Provide the [X, Y] coordinate of the cell's center where the given text is located.  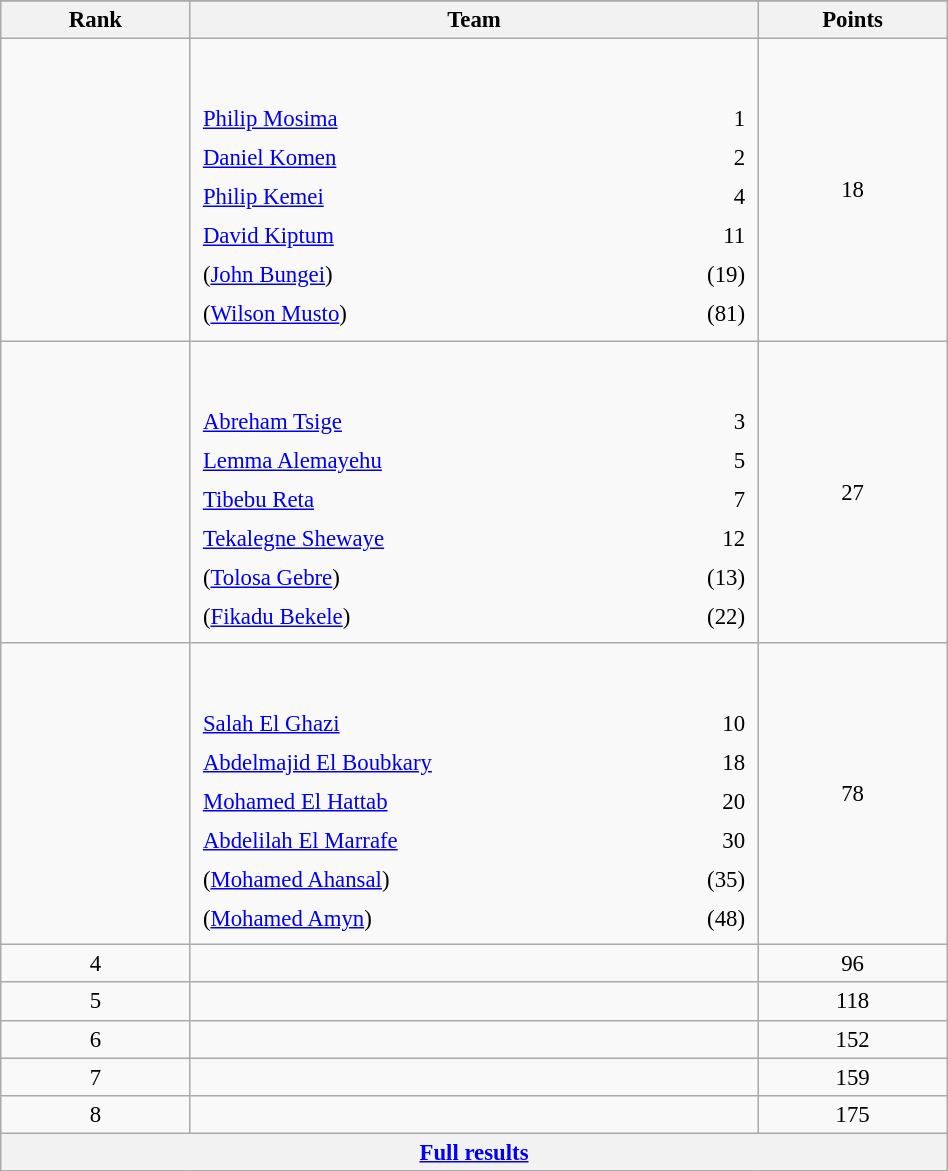
10 [704, 723]
David Kiptum [408, 236]
(Mohamed Amyn) [427, 919]
27 [852, 492]
Philip Kemei [408, 197]
(19) [686, 275]
Philip Mosima 1 Daniel Komen 2 Philip Kemei 4 David Kiptum 11 (John Bungei) (19) (Wilson Musto) (81) [474, 190]
152 [852, 1039]
(22) [696, 616]
(John Bungei) [408, 275]
96 [852, 964]
Salah El Ghazi [427, 723]
11 [686, 236]
Mohamed El Hattab [427, 801]
Abreham Tsige 3 Lemma Alemayehu 5 Tibebu Reta 7 Tekalegne Shewaye 12 (Tolosa Gebre) (13) (Fikadu Bekele) (22) [474, 492]
78 [852, 794]
Tibebu Reta [418, 499]
(81) [686, 314]
Points [852, 20]
Team [474, 20]
6 [96, 1039]
(Tolosa Gebre) [418, 577]
Lemma Alemayehu [418, 460]
30 [704, 840]
Abdelmajid El Boubkary [427, 762]
20 [704, 801]
Tekalegne Shewaye [418, 538]
Philip Mosima [408, 119]
(13) [696, 577]
Full results [474, 1152]
(Wilson Musto) [408, 314]
Rank [96, 20]
118 [852, 1002]
3 [696, 421]
159 [852, 1077]
Daniel Komen [408, 158]
Abreham Tsige [418, 421]
8 [96, 1114]
(48) [704, 919]
175 [852, 1114]
(35) [704, 880]
Salah El Ghazi 10 Abdelmajid El Boubkary 18 Mohamed El Hattab 20 Abdelilah El Marrafe 30 (Mohamed Ahansal) (35) (Mohamed Amyn) (48) [474, 794]
(Mohamed Ahansal) [427, 880]
1 [686, 119]
2 [686, 158]
(Fikadu Bekele) [418, 616]
12 [696, 538]
Abdelilah El Marrafe [427, 840]
